From the cell containing the given text, extract its center point as [x, y] coordinate. 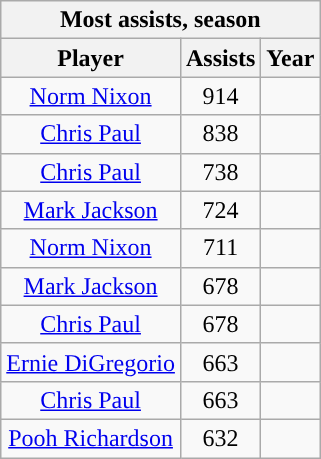
Assists [220, 58]
Pooh Richardson [91, 438]
Ernie DiGregorio [91, 362]
632 [220, 438]
711 [220, 248]
838 [220, 134]
738 [220, 172]
Most assists, season [160, 20]
Player [91, 58]
Year [290, 58]
724 [220, 210]
914 [220, 96]
